Identify which cell holds the provided text, then report its [x, y] central coordinate. 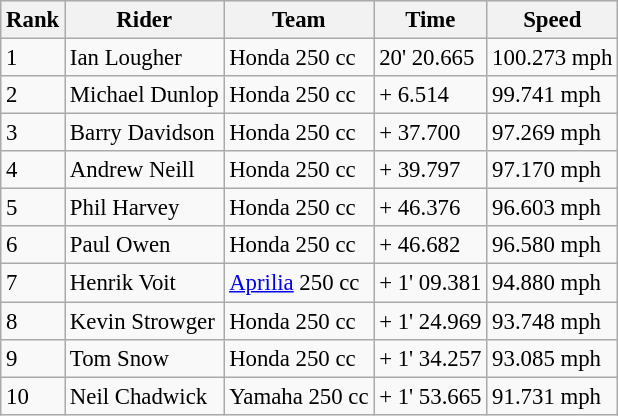
94.880 mph [552, 283]
4 [33, 170]
97.269 mph [552, 133]
+ 6.514 [430, 95]
+ 1' 53.665 [430, 396]
96.603 mph [552, 208]
Team [299, 20]
93.085 mph [552, 358]
Speed [552, 20]
Yamaha 250 cc [299, 396]
96.580 mph [552, 245]
+ 37.700 [430, 133]
Neil Chadwick [144, 396]
Paul Owen [144, 245]
3 [33, 133]
+ 39.797 [430, 170]
91.731 mph [552, 396]
93.748 mph [552, 321]
Barry Davidson [144, 133]
+ 46.682 [430, 245]
6 [33, 245]
+ 1' 09.381 [430, 283]
Rider [144, 20]
2 [33, 95]
Phil Harvey [144, 208]
100.273 mph [552, 58]
7 [33, 283]
Michael Dunlop [144, 95]
97.170 mph [552, 170]
8 [33, 321]
+ 46.376 [430, 208]
Andrew Neill [144, 170]
10 [33, 396]
Tom Snow [144, 358]
Rank [33, 20]
5 [33, 208]
Kevin Strowger [144, 321]
99.741 mph [552, 95]
20' 20.665 [430, 58]
9 [33, 358]
Henrik Voit [144, 283]
Aprilia 250 cc [299, 283]
Ian Lougher [144, 58]
+ 1' 24.969 [430, 321]
Time [430, 20]
+ 1' 34.257 [430, 358]
1 [33, 58]
